Locate the cell with the specified text and output its [x, y] center coordinate. 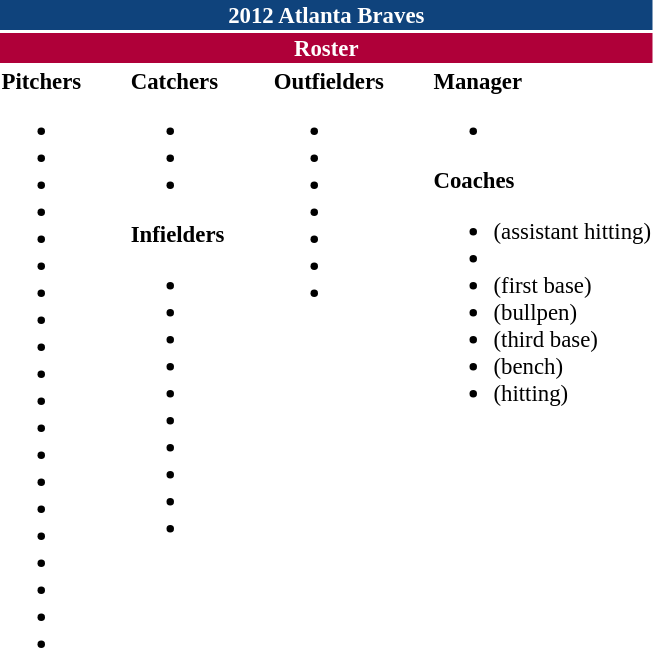
Roster [326, 48]
2012 Atlanta Braves [326, 15]
